For the text-containing cell, return its midpoint in [x, y] coordinate format. 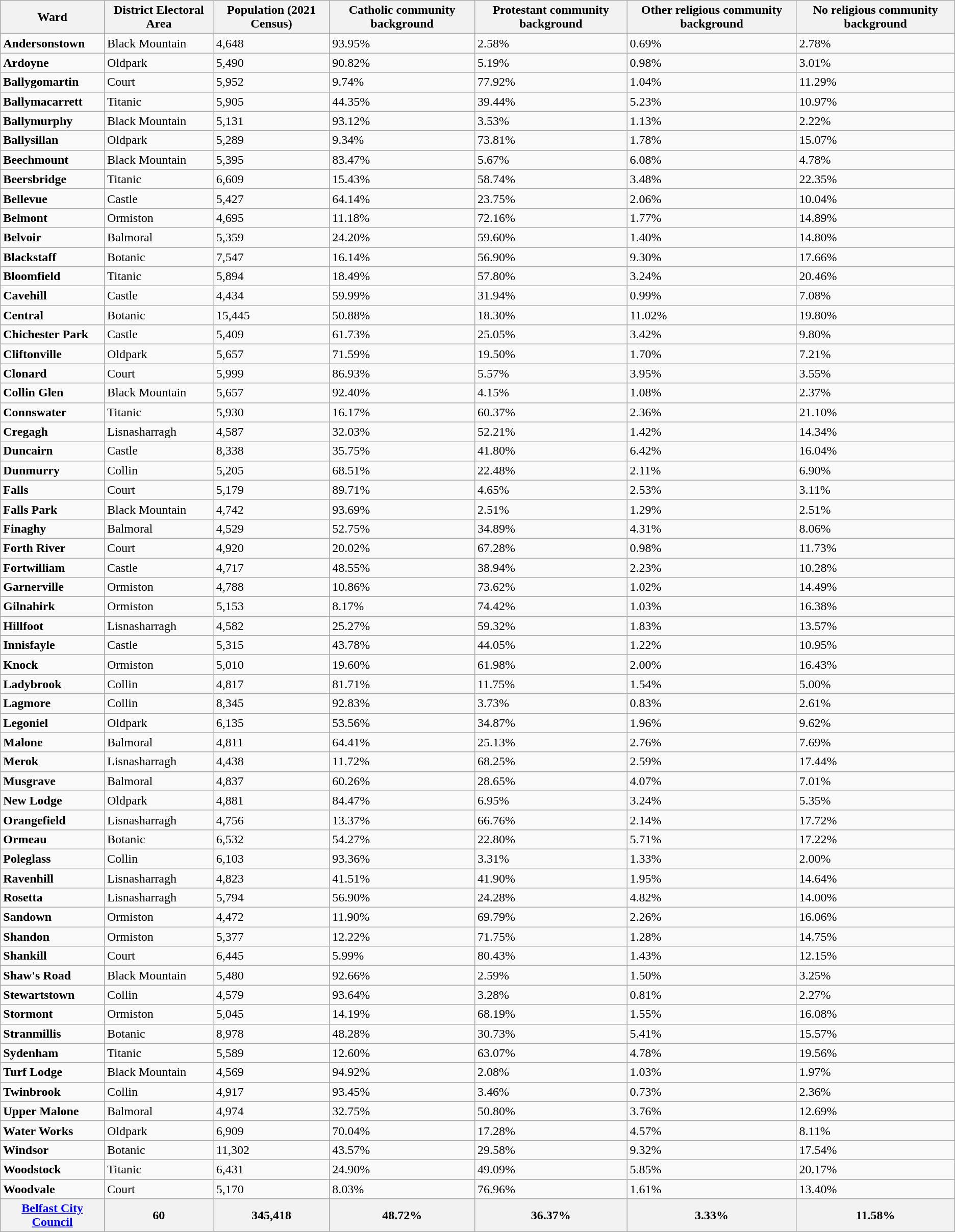
Malone [53, 742]
13.37% [402, 820]
73.62% [551, 587]
Hillfoot [53, 626]
2.23% [712, 568]
3.76% [712, 1111]
11.29% [875, 82]
5,905 [271, 102]
5.23% [712, 102]
10.97% [875, 102]
2.26% [712, 917]
68.19% [551, 1014]
2.78% [875, 43]
61.98% [551, 665]
Gilnahirk [53, 607]
6.90% [875, 470]
Water Works [53, 1130]
4.15% [551, 393]
83.47% [402, 160]
14.75% [875, 937]
3.53% [551, 121]
18.30% [551, 315]
72.16% [551, 218]
Orangefield [53, 820]
3.28% [551, 995]
16.06% [875, 917]
16.04% [875, 451]
31.94% [551, 296]
Shaw's Road [53, 975]
Catholic community background [402, 17]
15,445 [271, 315]
16.14% [402, 257]
1.96% [712, 723]
38.94% [551, 568]
8.03% [402, 1189]
35.75% [402, 451]
6,609 [271, 179]
12.69% [875, 1111]
66.76% [551, 820]
4,717 [271, 568]
17.22% [875, 839]
Cregagh [53, 432]
5,359 [271, 237]
7.08% [875, 296]
Finaghy [53, 529]
84.47% [402, 800]
44.35% [402, 102]
22.80% [551, 839]
New Lodge [53, 800]
50.80% [551, 1111]
Chichester Park [53, 335]
4,974 [271, 1111]
7.21% [875, 354]
1.33% [712, 859]
5.00% [875, 684]
2.76% [712, 742]
93.12% [402, 121]
3.73% [551, 703]
3.11% [875, 490]
Belmont [53, 218]
92.66% [402, 975]
4,582 [271, 626]
5,045 [271, 1014]
4,438 [271, 762]
17.28% [551, 1130]
43.78% [402, 645]
Bloomfield [53, 276]
13.40% [875, 1189]
1.08% [712, 393]
5,170 [271, 1189]
3.46% [551, 1092]
Protestant community background [551, 17]
59.99% [402, 296]
5,409 [271, 335]
Woodvale [53, 1189]
5,427 [271, 198]
Cliftonville [53, 354]
6,135 [271, 723]
2.06% [712, 198]
60.37% [551, 412]
16.17% [402, 412]
48.55% [402, 568]
3.25% [875, 975]
60.26% [402, 781]
Falls [53, 490]
5.85% [712, 1169]
60 [159, 1215]
7,547 [271, 257]
7.69% [875, 742]
2.53% [712, 490]
Ormeau [53, 839]
8.06% [875, 529]
3.95% [712, 373]
1.29% [712, 509]
0.83% [712, 703]
Ballygomartin [53, 82]
71.75% [551, 937]
Bellevue [53, 198]
5,490 [271, 63]
63.07% [551, 1053]
2.11% [712, 470]
8,978 [271, 1034]
81.71% [402, 684]
Ballysillan [53, 140]
Stewartstown [53, 995]
14.89% [875, 218]
93.69% [402, 509]
25.05% [551, 335]
54.27% [402, 839]
Cavehill [53, 296]
4.07% [712, 781]
4.57% [712, 1130]
10.04% [875, 198]
24.28% [551, 898]
2.27% [875, 995]
Fortwilliam [53, 568]
5.71% [712, 839]
94.92% [402, 1072]
41.51% [402, 878]
64.14% [402, 198]
10.86% [402, 587]
9.62% [875, 723]
6,445 [271, 956]
52.75% [402, 529]
22.35% [875, 179]
22.48% [551, 470]
Ward [53, 17]
5,377 [271, 937]
4,837 [271, 781]
5.57% [551, 373]
1.97% [875, 1072]
5.67% [551, 160]
Shankill [53, 956]
32.75% [402, 1111]
5,315 [271, 645]
Forth River [53, 548]
15.43% [402, 179]
Musgrave [53, 781]
92.40% [402, 393]
9.80% [875, 335]
14.49% [875, 587]
32.03% [402, 432]
5,205 [271, 470]
11.73% [875, 548]
64.41% [402, 742]
11.90% [402, 917]
4,920 [271, 548]
1.54% [712, 684]
3.31% [551, 859]
2.37% [875, 393]
9.32% [712, 1150]
0.73% [712, 1092]
6,103 [271, 859]
5,010 [271, 665]
Sandown [53, 917]
Legoniel [53, 723]
5,289 [271, 140]
92.83% [402, 703]
14.34% [875, 432]
11.72% [402, 762]
59.32% [551, 626]
17.66% [875, 257]
4,823 [271, 878]
5,395 [271, 160]
1.83% [712, 626]
61.73% [402, 335]
11.75% [551, 684]
6.95% [551, 800]
1.13% [712, 121]
4,579 [271, 995]
District Electoral Area [159, 17]
Beersbridge [53, 179]
43.57% [402, 1150]
9.74% [402, 82]
4,569 [271, 1072]
Ardoyne [53, 63]
24.90% [402, 1169]
Stranmillis [53, 1034]
30.73% [551, 1034]
1.61% [712, 1189]
17.44% [875, 762]
53.56% [402, 723]
1.40% [712, 237]
No religious community background [875, 17]
Connswater [53, 412]
6.08% [712, 160]
5,894 [271, 276]
5,480 [271, 975]
5,930 [271, 412]
Belfast City Council [53, 1215]
Rosetta [53, 898]
16.08% [875, 1014]
Stormont [53, 1014]
11.18% [402, 218]
1.42% [712, 432]
Lagmore [53, 703]
5,179 [271, 490]
19.50% [551, 354]
77.92% [551, 82]
39.44% [551, 102]
0.69% [712, 43]
2.08% [551, 1072]
67.28% [551, 548]
4,756 [271, 820]
3.42% [712, 335]
Twinbrook [53, 1092]
41.90% [551, 878]
2.14% [712, 820]
Innisfayle [53, 645]
Population (2021 Census) [271, 17]
13.57% [875, 626]
Central [53, 315]
Blackstaff [53, 257]
19.80% [875, 315]
Duncairn [53, 451]
5,589 [271, 1053]
Knock [53, 665]
6.42% [712, 451]
Turf Lodge [53, 1072]
21.10% [875, 412]
4,587 [271, 432]
10.95% [875, 645]
11,302 [271, 1150]
74.42% [551, 607]
4.82% [712, 898]
58.74% [551, 179]
Ballymurphy [53, 121]
50.88% [402, 315]
2.58% [551, 43]
8,338 [271, 451]
44.05% [551, 645]
Andersonstown [53, 43]
Ravenhill [53, 878]
0.81% [712, 995]
1.95% [712, 878]
57.80% [551, 276]
4,742 [271, 509]
4.65% [551, 490]
5.99% [402, 956]
89.71% [402, 490]
19.60% [402, 665]
Ladybrook [53, 684]
1.43% [712, 956]
76.96% [551, 1189]
93.45% [402, 1092]
Belvoir [53, 237]
15.07% [875, 140]
16.38% [875, 607]
8,345 [271, 703]
3.01% [875, 63]
9.30% [712, 257]
9.34% [402, 140]
Upper Malone [53, 1111]
80.43% [551, 956]
Poleglass [53, 859]
Clonard [53, 373]
41.80% [551, 451]
Dunmurry [53, 470]
6,909 [271, 1130]
Falls Park [53, 509]
20.17% [875, 1169]
3.48% [712, 179]
Sydenham [53, 1053]
4,817 [271, 684]
16.43% [875, 665]
4,529 [271, 529]
48.72% [402, 1215]
93.64% [402, 995]
Woodstock [53, 1169]
Beechmount [53, 160]
4,917 [271, 1092]
1.55% [712, 1014]
12.15% [875, 956]
1.04% [712, 82]
7.01% [875, 781]
4,434 [271, 296]
20.46% [875, 276]
5.41% [712, 1034]
68.25% [551, 762]
90.82% [402, 63]
19.56% [875, 1053]
1.22% [712, 645]
2.22% [875, 121]
1.50% [712, 975]
Other religious community background [712, 17]
93.36% [402, 859]
14.64% [875, 878]
70.04% [402, 1130]
Merok [53, 762]
12.60% [402, 1053]
5,131 [271, 121]
8.11% [875, 1130]
52.21% [551, 432]
15.57% [875, 1034]
18.49% [402, 276]
24.20% [402, 237]
59.60% [551, 237]
25.13% [551, 742]
14.80% [875, 237]
4,472 [271, 917]
4,788 [271, 587]
4,695 [271, 218]
73.81% [551, 140]
5,999 [271, 373]
86.93% [402, 373]
25.27% [402, 626]
12.22% [402, 937]
345,418 [271, 1215]
1.77% [712, 218]
28.65% [551, 781]
8.17% [402, 607]
Windsor [53, 1150]
Shandon [53, 937]
14.00% [875, 898]
17.54% [875, 1150]
3.33% [712, 1215]
4.31% [712, 529]
5,952 [271, 82]
2.61% [875, 703]
1.78% [712, 140]
1.02% [712, 587]
71.59% [402, 354]
34.87% [551, 723]
10.28% [875, 568]
1.70% [712, 354]
29.58% [551, 1150]
17.72% [875, 820]
14.19% [402, 1014]
5.35% [875, 800]
6,431 [271, 1169]
4,648 [271, 43]
Ballymacarrett [53, 102]
11.02% [712, 315]
6,532 [271, 839]
5,794 [271, 898]
0.99% [712, 296]
4,881 [271, 800]
36.37% [551, 1215]
68.51% [402, 470]
1.28% [712, 937]
Garnerville [53, 587]
34.89% [551, 529]
11.58% [875, 1215]
5,153 [271, 607]
3.55% [875, 373]
23.75% [551, 198]
49.09% [551, 1169]
Collin Glen [53, 393]
93.95% [402, 43]
4,811 [271, 742]
20.02% [402, 548]
69.79% [551, 917]
5.19% [551, 63]
48.28% [402, 1034]
